Provide the [x, y] coordinate of the cell's center where the given text is located.  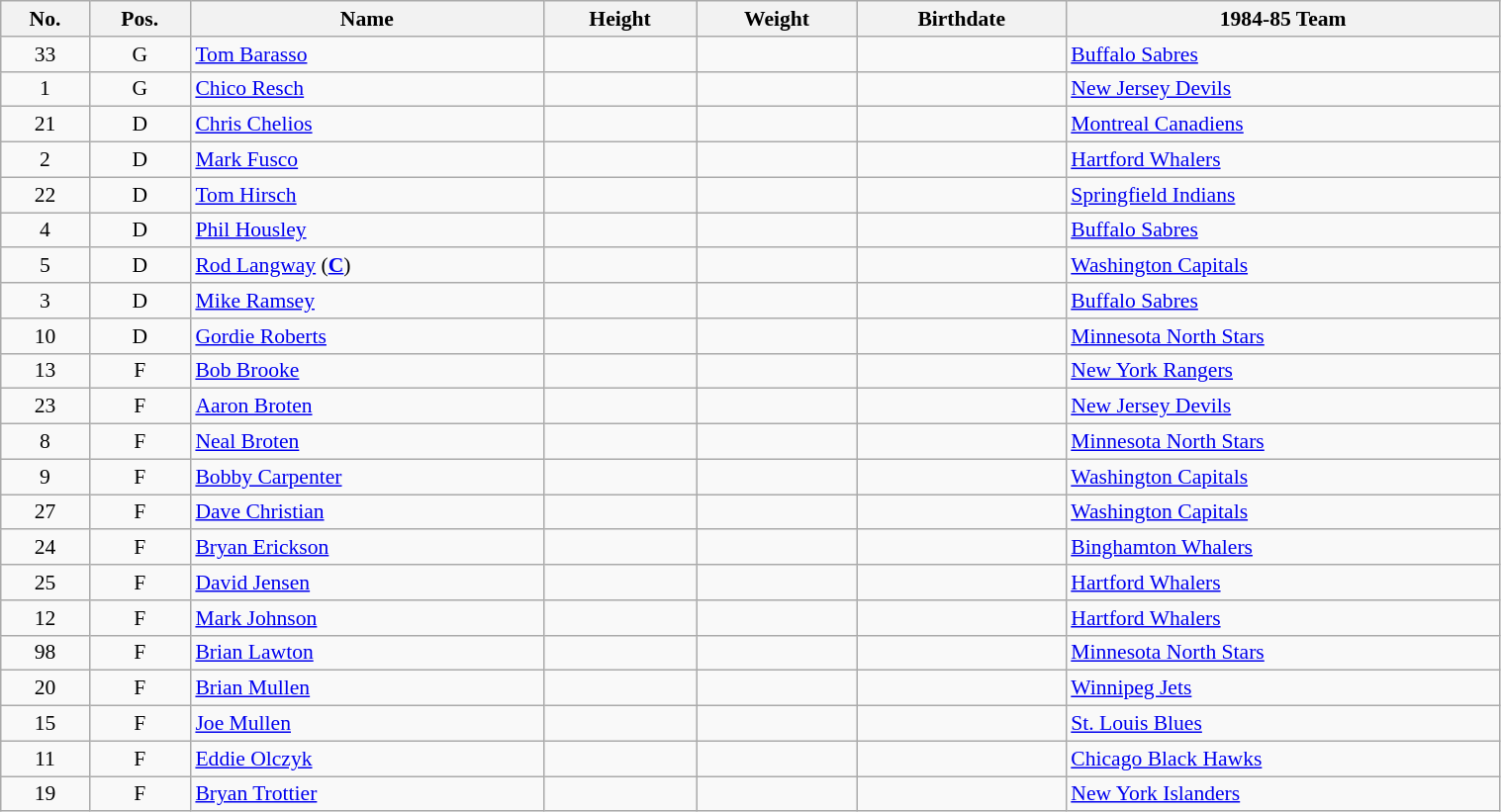
Mark Johnson [366, 618]
13 [46, 371]
Brian Lawton [366, 653]
12 [46, 618]
Tom Hirsch [366, 195]
33 [46, 54]
Winnipeg Jets [1282, 688]
Mike Ramsey [366, 301]
11 [46, 759]
Birthdate [962, 19]
Bryan Trottier [366, 794]
Joe Mullen [366, 724]
5 [46, 266]
2 [46, 160]
25 [46, 583]
Chris Chelios [366, 125]
Weight [777, 19]
Bob Brooke [366, 371]
Gordie Roberts [366, 336]
3 [46, 301]
4 [46, 230]
Dave Christian [366, 512]
Chicago Black Hawks [1282, 759]
Neal Broten [366, 442]
Rod Langway (C) [366, 266]
Phil Housley [366, 230]
New York Islanders [1282, 794]
Eddie Olczyk [366, 759]
Tom Barasso [366, 54]
No. [46, 19]
1984-85 Team [1282, 19]
Height [619, 19]
Binghamton Whalers [1282, 548]
20 [46, 688]
21 [46, 125]
Pos. [140, 19]
1 [46, 89]
23 [46, 406]
22 [46, 195]
Springfield Indians [1282, 195]
Bryan Erickson [366, 548]
Brian Mullen [366, 688]
8 [46, 442]
9 [46, 477]
St. Louis Blues [1282, 724]
Mark Fusco [366, 160]
New York Rangers [1282, 371]
24 [46, 548]
Montreal Canadiens [1282, 125]
27 [46, 512]
98 [46, 653]
19 [46, 794]
Bobby Carpenter [366, 477]
Chico Resch [366, 89]
Aaron Broten [366, 406]
10 [46, 336]
15 [46, 724]
Name [366, 19]
David Jensen [366, 583]
